Output the (x, y) coordinate of the center of the cell containing the given text.  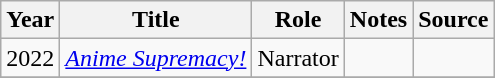
Anime Supremacy! (156, 58)
Source (454, 20)
2022 (30, 58)
Narrator (298, 58)
Year (30, 20)
Title (156, 20)
Notes (378, 20)
Role (298, 20)
